Identify which cell holds the provided text, then report its (X, Y) central coordinate. 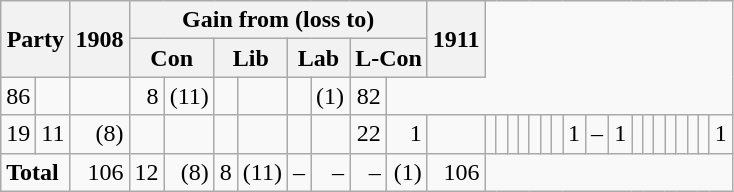
Lab (318, 58)
1911 (456, 39)
L-Con (389, 58)
Total (36, 172)
12 (146, 172)
82 (368, 96)
86 (18, 96)
11 (53, 134)
1908 (100, 39)
Party (36, 39)
19 (18, 134)
Gain from (loss to) (278, 20)
Lib (250, 58)
22 (368, 134)
Con (172, 58)
